Detect which cell encompasses the target text, then output its [X, Y] center coordinate. 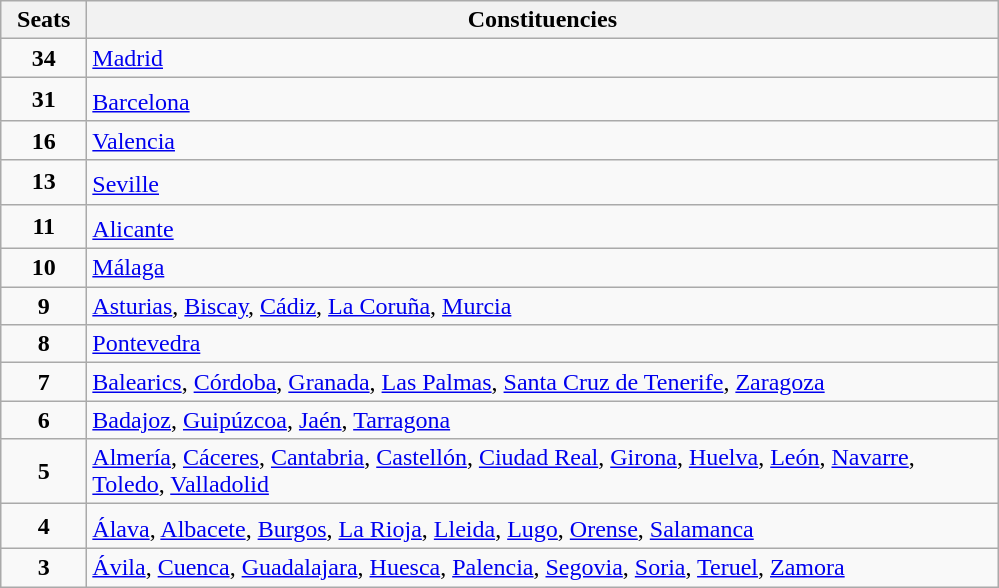
4 [44, 526]
Badajoz, Guipúzcoa, Jaén, Tarragona [542, 420]
Balearics, Córdoba, Granada, Las Palmas, Santa Cruz de Tenerife, Zaragoza [542, 382]
Asturias, Biscay, Cádiz, La Coruña, Murcia [542, 306]
8 [44, 344]
13 [44, 182]
5 [44, 472]
11 [44, 226]
Seville [542, 182]
Pontevedra [542, 344]
Málaga [542, 268]
7 [44, 382]
Seats [44, 20]
10 [44, 268]
Álava, Albacete, Burgos, La Rioja, Lleida, Lugo, Orense, Salamanca [542, 526]
6 [44, 420]
3 [44, 568]
Constituencies [542, 20]
34 [44, 58]
31 [44, 100]
9 [44, 306]
Valencia [542, 140]
Barcelona [542, 100]
16 [44, 140]
Alicante [542, 226]
Madrid [542, 58]
Almería, Cáceres, Cantabria, Castellón, Ciudad Real, Girona, Huelva, León, Navarre, Toledo, Valladolid [542, 472]
Ávila, Cuenca, Guadalajara, Huesca, Palencia, Segovia, Soria, Teruel, Zamora [542, 568]
